Scan for the cell matching the given text and deliver its [x, y] coordinate at center. 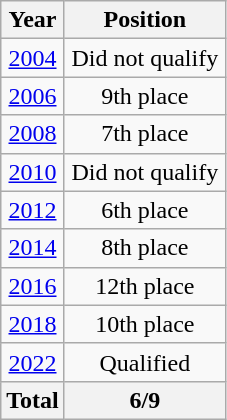
Total [33, 400]
2016 [33, 286]
10th place [144, 324]
2010 [33, 172]
2018 [33, 324]
6/9 [144, 400]
2014 [33, 248]
7th place [144, 134]
12th place [144, 286]
8th place [144, 248]
Qualified [144, 362]
2012 [33, 210]
2006 [33, 96]
Year [33, 20]
2022 [33, 362]
6th place [144, 210]
9th place [144, 96]
Position [144, 20]
2008 [33, 134]
2004 [33, 58]
